Find where the given text appears and provide that cell's center as (x, y) coordinate. 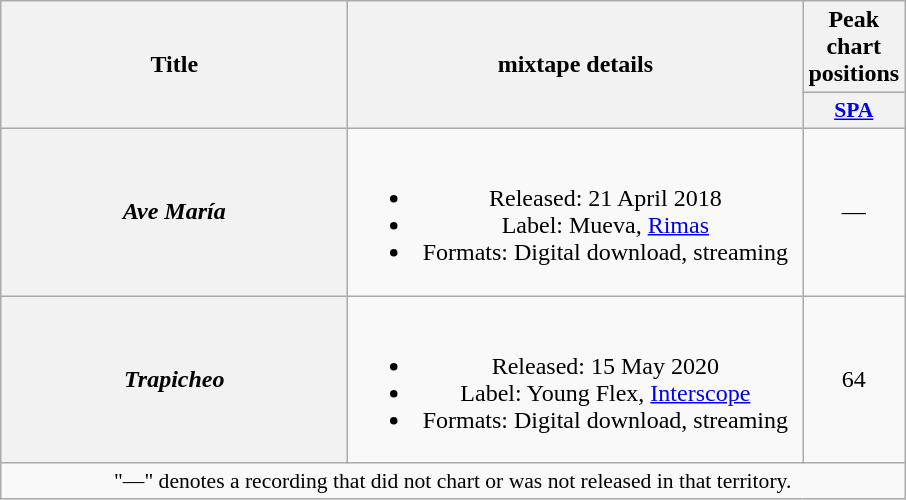
"—" denotes a recording that did not chart or was not released in that territory. (453, 481)
SPA (854, 111)
Title (174, 65)
Released: 15 May 2020Label: Young Flex, InterscopeFormats: Digital download, streaming (576, 380)
Ave María (174, 212)
Trapicheo (174, 380)
Released: 21 April 2018Label: Mueva, RimasFormats: Digital download, streaming (576, 212)
64 (854, 380)
— (854, 212)
Peak chart positions (854, 47)
mixtape details (576, 65)
